Output the (X, Y) coordinate of the center of the cell containing the given text.  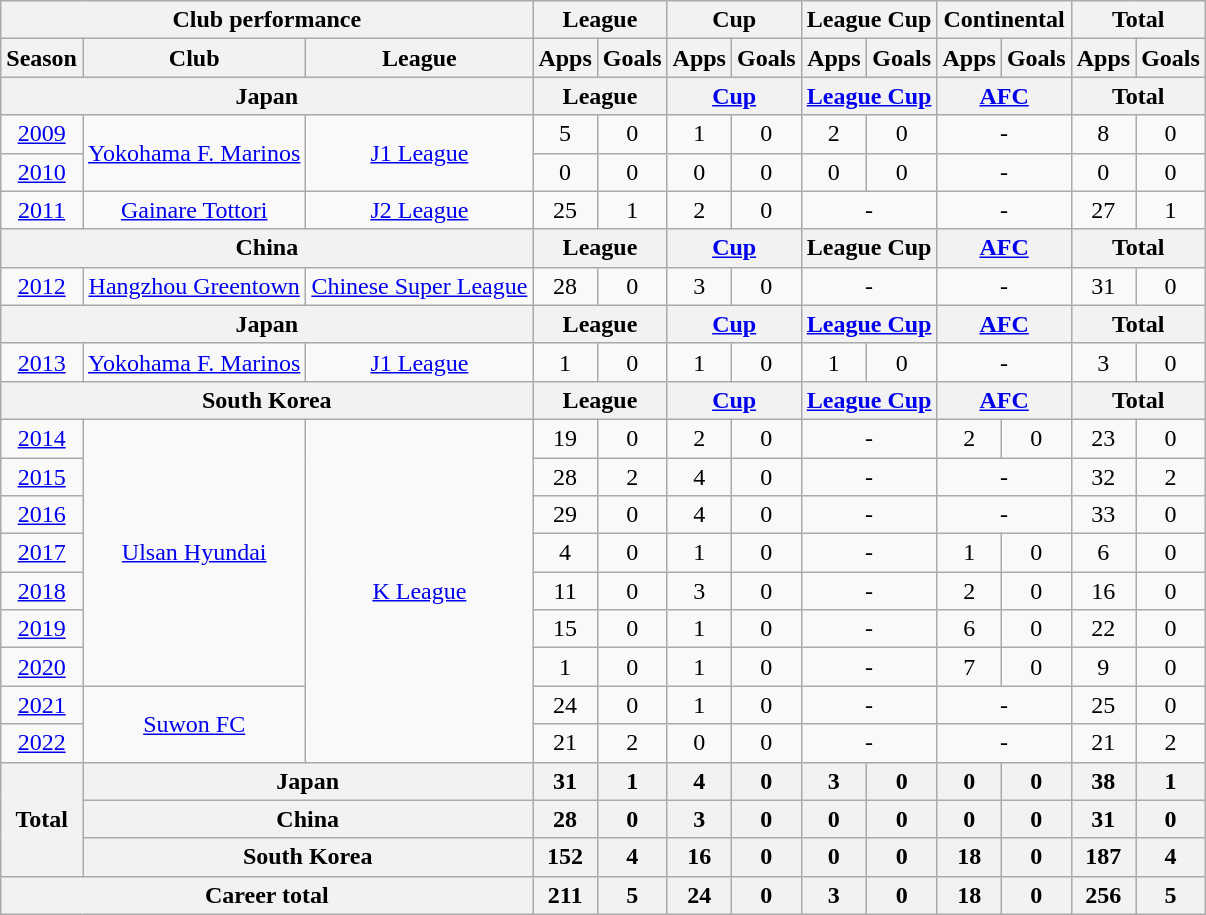
2019 (42, 629)
Season (42, 58)
29 (565, 515)
2012 (42, 286)
2009 (42, 134)
Ulsan Hyundai (194, 552)
256 (1103, 895)
22 (1103, 629)
38 (1103, 781)
23 (1103, 438)
Gainare Tottori (194, 210)
Hangzhou Greentown (194, 286)
187 (1103, 857)
11 (565, 591)
27 (1103, 210)
211 (565, 895)
Suwon FC (194, 724)
2015 (42, 477)
2017 (42, 553)
Career total (267, 895)
Chinese Super League (420, 286)
33 (1103, 515)
9 (1103, 667)
15 (565, 629)
2010 (42, 172)
Club performance (267, 20)
2016 (42, 515)
J2 League (420, 210)
2011 (42, 210)
2013 (42, 362)
2018 (42, 591)
2021 (42, 705)
2022 (42, 743)
Continental (1004, 20)
152 (565, 857)
2014 (42, 438)
2020 (42, 667)
32 (1103, 477)
8 (1103, 134)
K League (420, 590)
19 (565, 438)
7 (969, 667)
Club (194, 58)
